For the text-containing cell, return its midpoint in (X, Y) coordinate format. 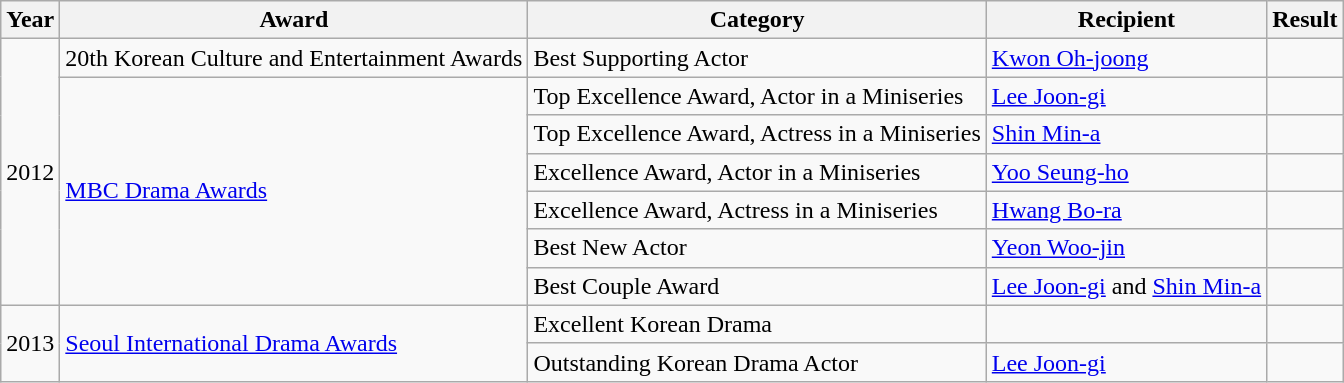
2013 (30, 343)
Recipient (1126, 20)
Excellent Korean Drama (757, 324)
Outstanding Korean Drama Actor (757, 362)
2012 (30, 172)
Best Couple Award (757, 286)
Best Supporting Actor (757, 58)
Excellence Award, Actor in a Miniseries (757, 172)
Year (30, 20)
Best New Actor (757, 248)
20th Korean Culture and Entertainment Awards (294, 58)
Excellence Award, Actress in a Miniseries (757, 210)
Award (294, 20)
Lee Joon-gi and Shin Min-a (1126, 286)
Kwon Oh-joong (1126, 58)
Result (1305, 20)
Seoul International Drama Awards (294, 343)
Hwang Bo-ra (1126, 210)
Shin Min-a (1126, 134)
MBC Drama Awards (294, 191)
Top Excellence Award, Actor in a Miniseries (757, 96)
Top Excellence Award, Actress in a Miniseries (757, 134)
Yeon Woo-jin (1126, 248)
Category (757, 20)
Yoo Seung-ho (1126, 172)
